For the text-containing cell, return its midpoint in [x, y] coordinate format. 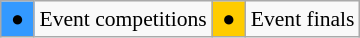
Event finals [303, 19]
Event competitions [122, 19]
